Determine the (x, y) coordinate at the center of the cell enclosing the given text.  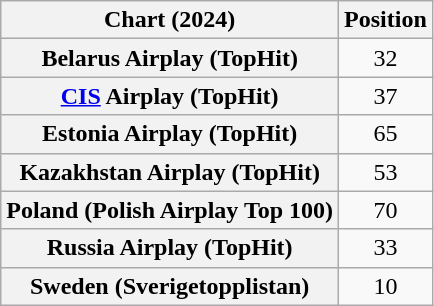
Chart (2024) (170, 20)
33 (386, 248)
Sweden (Sverigetopplistan) (170, 286)
10 (386, 286)
Estonia Airplay (TopHit) (170, 134)
Russia Airplay (TopHit) (170, 248)
65 (386, 134)
37 (386, 96)
Belarus Airplay (TopHit) (170, 58)
CIS Airplay (TopHit) (170, 96)
32 (386, 58)
53 (386, 172)
Position (386, 20)
Poland (Polish Airplay Top 100) (170, 210)
70 (386, 210)
Kazakhstan Airplay (TopHit) (170, 172)
